Search for the cell housing the specified text and yield its (x, y) center coordinate. 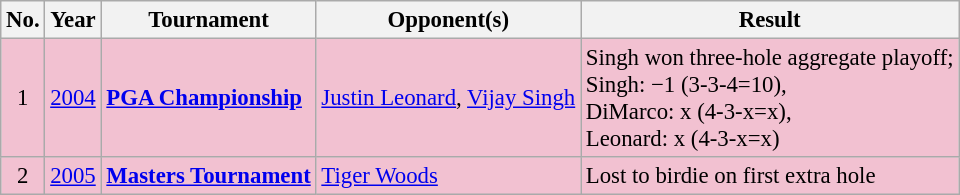
1 (23, 98)
Singh won three-hole aggregate playoff;Singh: −1 (3-3-4=10),DiMarco: x (4-3-x=x),Leonard: x (4-3-x=x) (769, 98)
Lost to birdie on first extra hole (769, 176)
Year (73, 20)
Justin Leonard, Vijay Singh (448, 98)
2004 (73, 98)
PGA Championship (208, 98)
Tiger Woods (448, 176)
No. (23, 20)
Result (769, 20)
Masters Tournament (208, 176)
2 (23, 176)
Tournament (208, 20)
2005 (73, 176)
Opponent(s) (448, 20)
